Provide the [x, y] coordinate of the cell's center where the given text is located.  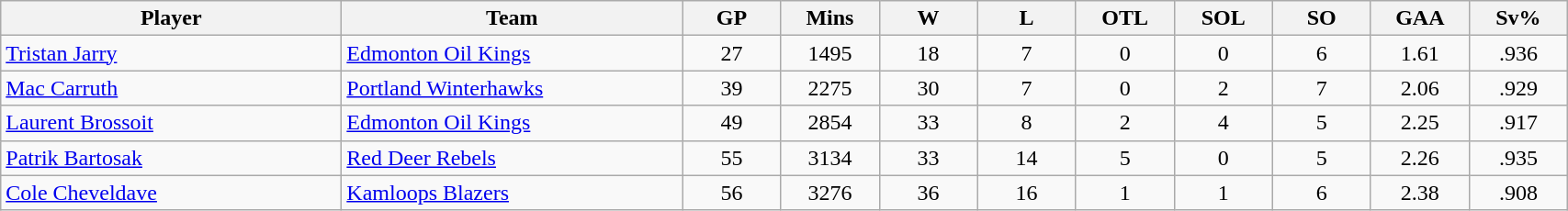
Player [171, 18]
27 [731, 53]
GAA [1420, 18]
Portland Winterhawks [513, 88]
30 [928, 88]
56 [731, 193]
.935 [1517, 158]
Sv% [1517, 18]
3134 [830, 158]
2.06 [1420, 88]
49 [731, 123]
Laurent Brossoit [171, 123]
39 [731, 88]
.908 [1517, 193]
Tristan Jarry [171, 53]
W [928, 18]
18 [928, 53]
16 [1027, 193]
2.26 [1420, 158]
4 [1224, 123]
8 [1027, 123]
2275 [830, 88]
Team [513, 18]
1495 [830, 53]
.929 [1517, 88]
55 [731, 158]
Mac Carruth [171, 88]
Red Deer Rebels [513, 158]
Cole Cheveldave [171, 193]
2.38 [1420, 193]
Patrik Bartosak [171, 158]
GP [731, 18]
OTL [1124, 18]
14 [1027, 158]
2.25 [1420, 123]
3276 [830, 193]
Kamloops Blazers [513, 193]
L [1027, 18]
.917 [1517, 123]
1.61 [1420, 53]
SOL [1224, 18]
36 [928, 193]
Mins [830, 18]
.936 [1517, 53]
2854 [830, 123]
SO [1321, 18]
